Capture the cell that displays the provided text and extract its [x, y] central coordinate. 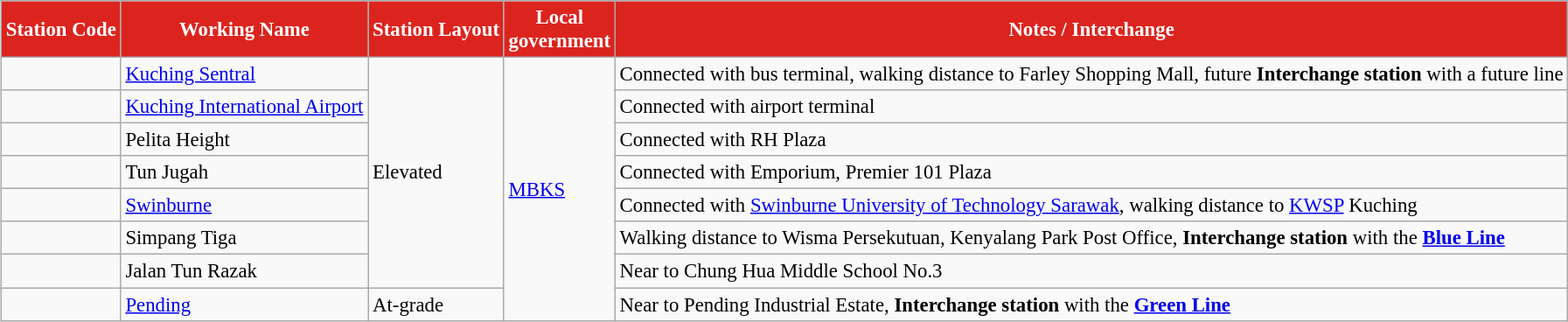
MBKS [560, 189]
Pelita Height [245, 140]
Connected with Swinburne University of Technology Sarawak, walking distance to KWSP Kuching [1091, 206]
Pending [245, 304]
Walking distance to Wisma Persekutuan, Kenyalang Park Post Office, Interchange station with the Blue Line [1091, 239]
Kuching International Airport [245, 107]
Connected with Emporium, Premier 101 Plaza [1091, 172]
Simpang Tiga [245, 239]
Jalan Tun Razak [245, 271]
Swinburne [245, 206]
Connected with RH Plaza [1091, 140]
Connected with airport terminal [1091, 107]
Working Name [245, 30]
Localgovernment [560, 30]
At-grade [436, 304]
Elevated [436, 173]
Notes / Interchange [1091, 30]
Near to Pending Industrial Estate, Interchange station with the Green Line [1091, 304]
Near to Chung Hua Middle School No.3 [1091, 271]
Tun Jugah [245, 172]
Station Layout [436, 30]
Station Code [61, 30]
Kuching Sentral [245, 74]
Connected with bus terminal, walking distance to Farley Shopping Mall, future Interchange station with a future line [1091, 74]
